Scan for the cell matching the given text and deliver its [X, Y] coordinate at center. 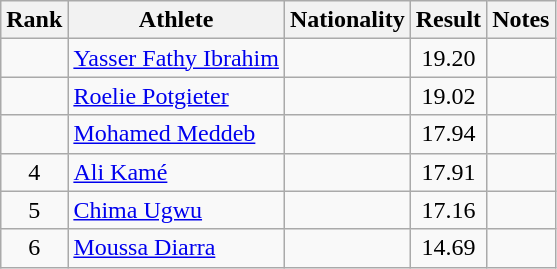
14.69 [448, 248]
4 [34, 172]
17.94 [448, 134]
Athlete [176, 20]
Chima Ugwu [176, 210]
19.20 [448, 58]
Rank [34, 20]
17.16 [448, 210]
6 [34, 248]
19.02 [448, 96]
5 [34, 210]
Moussa Diarra [176, 248]
Yasser Fathy Ibrahim [176, 58]
Ali Kamé [176, 172]
17.91 [448, 172]
Notes [521, 20]
Nationality [347, 20]
Result [448, 20]
Mohamed Meddeb [176, 134]
Roelie Potgieter [176, 96]
